Return [x, y] of the center of cell containing provided text 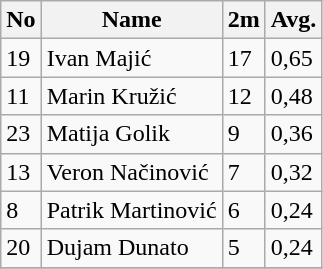
Matija Golik [132, 134]
5 [244, 248]
2m [244, 20]
Patrik Martinović [132, 210]
Dujam Dunato [132, 248]
0,36 [294, 134]
19 [21, 58]
0,65 [294, 58]
11 [21, 96]
0,48 [294, 96]
12 [244, 96]
6 [244, 210]
Marin Kružić [132, 96]
Avg. [294, 20]
Ivan Majić [132, 58]
9 [244, 134]
23 [21, 134]
0,32 [294, 172]
17 [244, 58]
7 [244, 172]
Name [132, 20]
8 [21, 210]
13 [21, 172]
Veron Načinović [132, 172]
No [21, 20]
20 [21, 248]
